Return the (x, y) coordinate for the center point of the cell that contains the specified text.  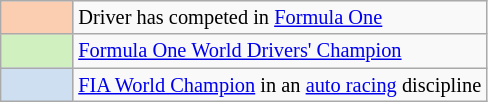
Formula One World Drivers' Champion (280, 51)
Driver has competed in Formula One (280, 17)
FIA World Champion in an auto racing discipline (280, 85)
